Pinpoint the cell where the given text exists, returning its (X, Y) midpoint coordinate. 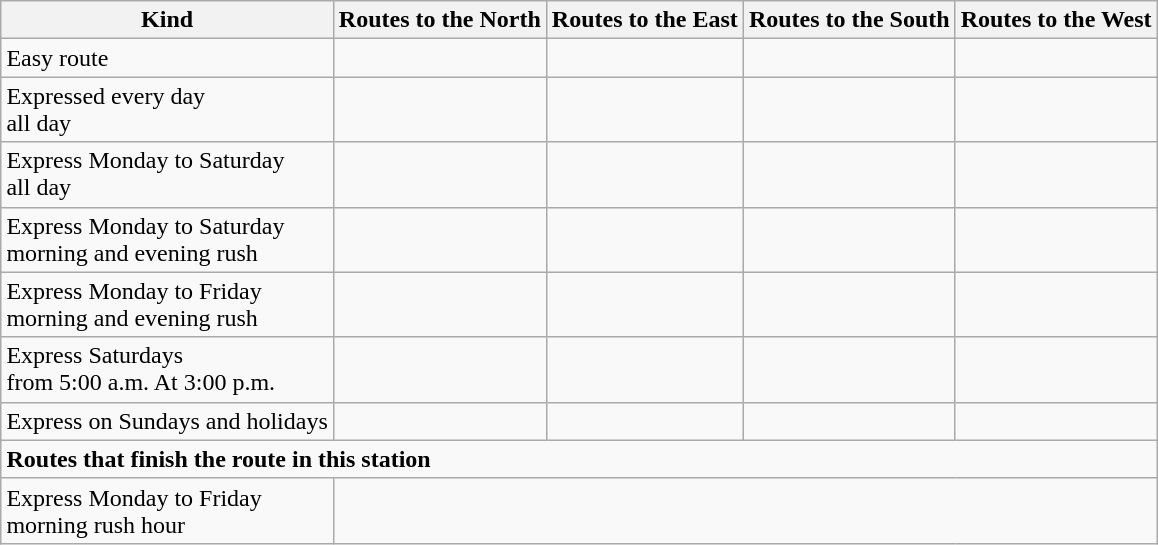
Express Monday to Friday morning and evening rush (167, 304)
Routes to the South (849, 20)
Routes that finish the route in this station (579, 459)
Routes to the North (440, 20)
Routes to the West (1056, 20)
Express Monday to Friday morning rush hour (167, 510)
Easy route (167, 58)
Expressed every day all day (167, 110)
Express Saturdays from 5:00 a.m. At 3:00 p.m. (167, 370)
Express Monday to Saturday all day (167, 174)
Express on Sundays and holidays (167, 421)
Kind (167, 20)
Routes to the East (644, 20)
Express Monday to Saturday morning and evening rush (167, 240)
